Extract the (X, Y) coordinate from the center of the cell holding the provided text.  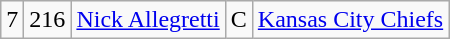
Kansas City Chiefs (350, 20)
7 (12, 20)
C (238, 20)
216 (48, 20)
Nick Allegretti (148, 20)
